Return the [X, Y] coordinate for the center point of the cell that contains the specified text.  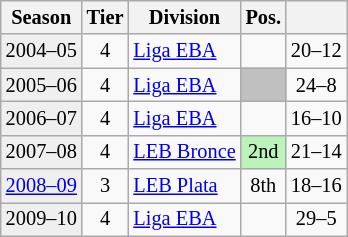
2006–07 [42, 118]
2008–09 [42, 186]
24–8 [316, 85]
LEB Plata [184, 186]
Tier [106, 17]
18–16 [316, 186]
3 [106, 186]
Season [42, 17]
21–14 [316, 152]
2nd [264, 152]
29–5 [316, 219]
2009–10 [42, 219]
LEB Bronce [184, 152]
Pos. [264, 17]
2005–06 [42, 85]
16–10 [316, 118]
2004–05 [42, 51]
8th [264, 186]
Division [184, 17]
20–12 [316, 51]
2007–08 [42, 152]
